Locate the cell with the specified text and output its [X, Y] center coordinate. 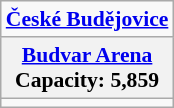
České Budějovice [88, 19]
Budvar Arena Capacity: 5,859 [88, 68]
